Identify which cell holds the provided text, then report its [x, y] central coordinate. 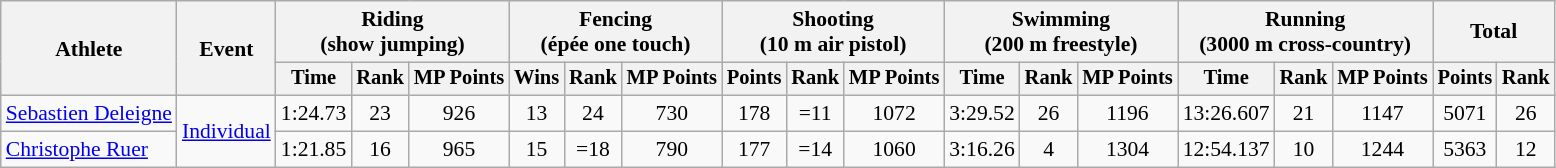
=14 [815, 150]
1:21.85 [314, 150]
1196 [1127, 114]
1072 [894, 114]
Riding(show jumping) [392, 32]
790 [672, 150]
730 [672, 114]
12 [1526, 150]
=11 [815, 114]
Athlete [89, 48]
16 [380, 150]
Event [226, 48]
5363 [1465, 150]
Running(3000 m cross-country) [1306, 32]
13:26.607 [1226, 114]
Wins [536, 79]
Fencing(épée one touch) [616, 32]
5071 [1465, 114]
178 [754, 114]
1244 [1382, 150]
Total [1494, 32]
Individual [226, 132]
3:29.52 [982, 114]
Swimming(200 m freestyle) [1060, 32]
177 [754, 150]
4 [1049, 150]
Shooting(10 m air pistol) [833, 32]
Sebastien Deleigne [89, 114]
1:24.73 [314, 114]
3:16.26 [982, 150]
=18 [593, 150]
1060 [894, 150]
13 [536, 114]
10 [1304, 150]
15 [536, 150]
24 [593, 114]
926 [459, 114]
1304 [1127, 150]
21 [1304, 114]
Christophe Ruer [89, 150]
12:54.137 [1226, 150]
1147 [1382, 114]
965 [459, 150]
23 [380, 114]
